Determine the [X, Y] coordinate at the center of the cell enclosing the given text.  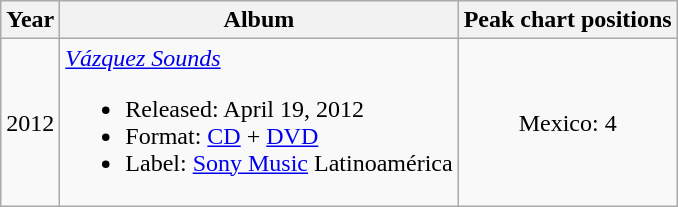
Peak chart positions [568, 20]
Mexico: 4 [568, 122]
Year [30, 20]
2012 [30, 122]
Vázquez SoundsReleased: April 19, 2012Format: CD + DVDLabel: Sony Music Latinoamérica [259, 122]
Album [259, 20]
